Provide the [x, y] coordinate of the cell's center where the given text is located.  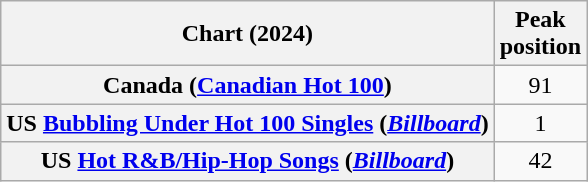
42 [540, 161]
1 [540, 123]
91 [540, 85]
US Bubbling Under Hot 100 Singles (Billboard) [248, 123]
Canada (Canadian Hot 100) [248, 85]
Chart (2024) [248, 34]
Peakposition [540, 34]
US Hot R&B/Hip-Hop Songs (Billboard) [248, 161]
